Provide the (x, y) coordinate of the cell's center where the given text is located.  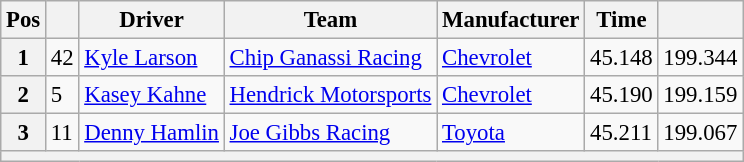
Pos (24, 20)
Team (330, 20)
2 (24, 95)
199.159 (700, 95)
45.148 (622, 58)
5 (62, 95)
45.190 (622, 95)
Joe Gibbs Racing (330, 133)
45.211 (622, 133)
Kasey Kahne (152, 95)
Hendrick Motorsports (330, 95)
Time (622, 20)
Chip Ganassi Racing (330, 58)
Kyle Larson (152, 58)
11 (62, 133)
199.067 (700, 133)
Denny Hamlin (152, 133)
199.344 (700, 58)
3 (24, 133)
Manufacturer (511, 20)
1 (24, 58)
Toyota (511, 133)
42 (62, 58)
Driver (152, 20)
